Search for the cell housing the specified text and yield its [X, Y] center coordinate. 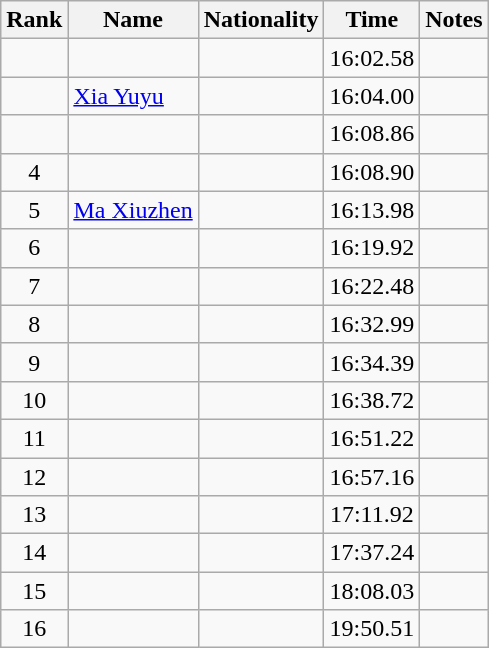
17:11.92 [372, 515]
16:22.48 [372, 286]
12 [34, 477]
16:19.92 [372, 248]
Rank [34, 20]
4 [34, 172]
Name [133, 20]
8 [34, 324]
16:34.39 [372, 362]
16:32.99 [372, 324]
Nationality [261, 20]
19:50.51 [372, 629]
16:57.16 [372, 477]
9 [34, 362]
16:02.58 [372, 58]
16:13.98 [372, 210]
Ma Xiuzhen [133, 210]
Notes [454, 20]
15 [34, 591]
Time [372, 20]
16:51.22 [372, 438]
16:04.00 [372, 96]
16:08.90 [372, 172]
Xia Yuyu [133, 96]
6 [34, 248]
11 [34, 438]
10 [34, 400]
18:08.03 [372, 591]
13 [34, 515]
7 [34, 286]
5 [34, 210]
17:37.24 [372, 553]
14 [34, 553]
16:08.86 [372, 134]
16 [34, 629]
16:38.72 [372, 400]
